Search for the cell housing the specified text and yield its [X, Y] center coordinate. 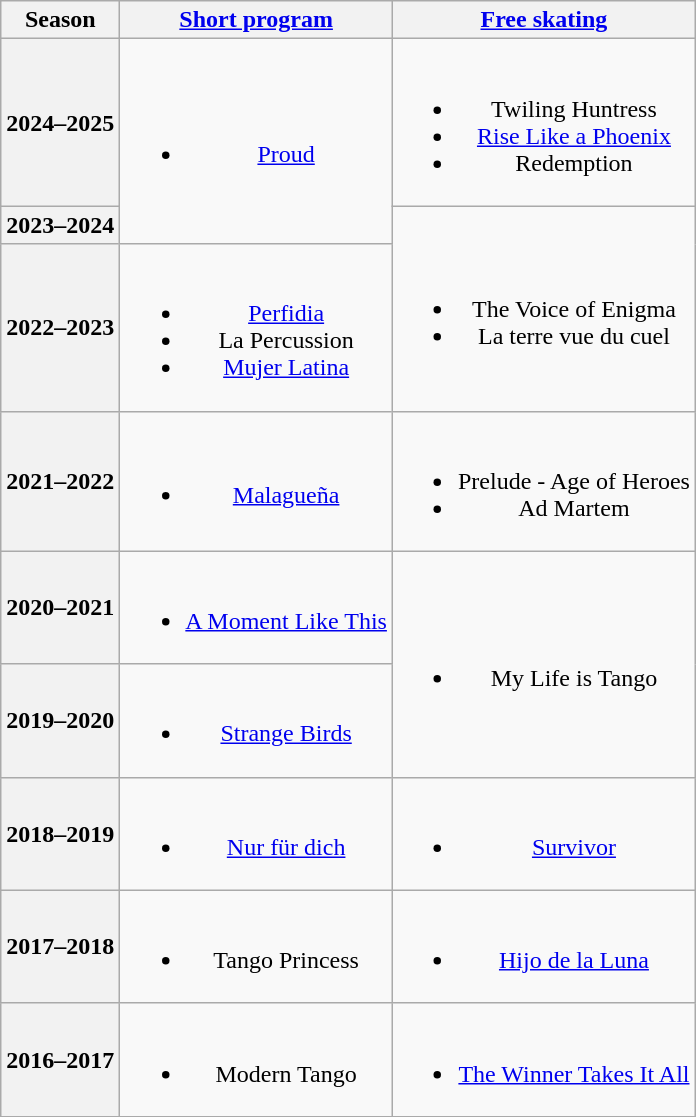
Short program [256, 20]
My Life is Tango [544, 664]
Malagueña [256, 481]
The Winner Takes It All [544, 1060]
Twiling Huntress Rise Like a Phoenix Redemption [544, 122]
2016–2017 [60, 1060]
2024–2025 [60, 122]
Nur für dich [256, 834]
Free skating [544, 20]
Modern Tango [256, 1060]
Proud [256, 142]
2023–2024 [60, 225]
Perfidia La Percussion Mujer Latina [256, 328]
Tango Princess [256, 946]
Prelude - Age of HeroesAd Martem [544, 481]
2017–2018 [60, 946]
Season [60, 20]
2020–2021 [60, 608]
The Voice of Enigma La terre vue du cuel [544, 308]
Survivor [544, 834]
2022–2023 [60, 328]
2021–2022 [60, 481]
A Moment Like This [256, 608]
2019–2020 [60, 720]
Strange Birds [256, 720]
2018–2019 [60, 834]
Hijo de la Luna [544, 946]
